Scan for the cell matching the given text and deliver its (X, Y) coordinate at center. 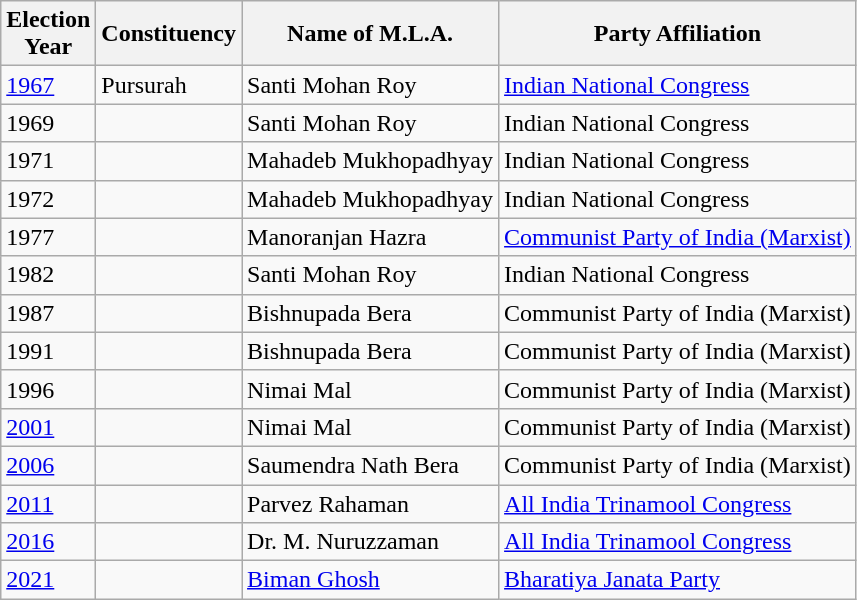
2006 (48, 465)
2021 (48, 580)
1987 (48, 313)
Name of M.L.A. (370, 34)
1977 (48, 237)
1982 (48, 275)
Parvez Rahaman (370, 503)
Dr. M. Nuruzzaman (370, 542)
Constituency (169, 34)
Manoranjan Hazra (370, 237)
1969 (48, 123)
2016 (48, 542)
1967 (48, 85)
Bharatiya Janata Party (678, 580)
1991 (48, 351)
2011 (48, 503)
1972 (48, 199)
Saumendra Nath Bera (370, 465)
Election Year (48, 34)
1971 (48, 161)
Party Affiliation (678, 34)
1996 (48, 389)
2001 (48, 427)
Biman Ghosh (370, 580)
Pursurah (169, 85)
